Return the (X, Y) coordinate for the center point of the cell that contains the specified text.  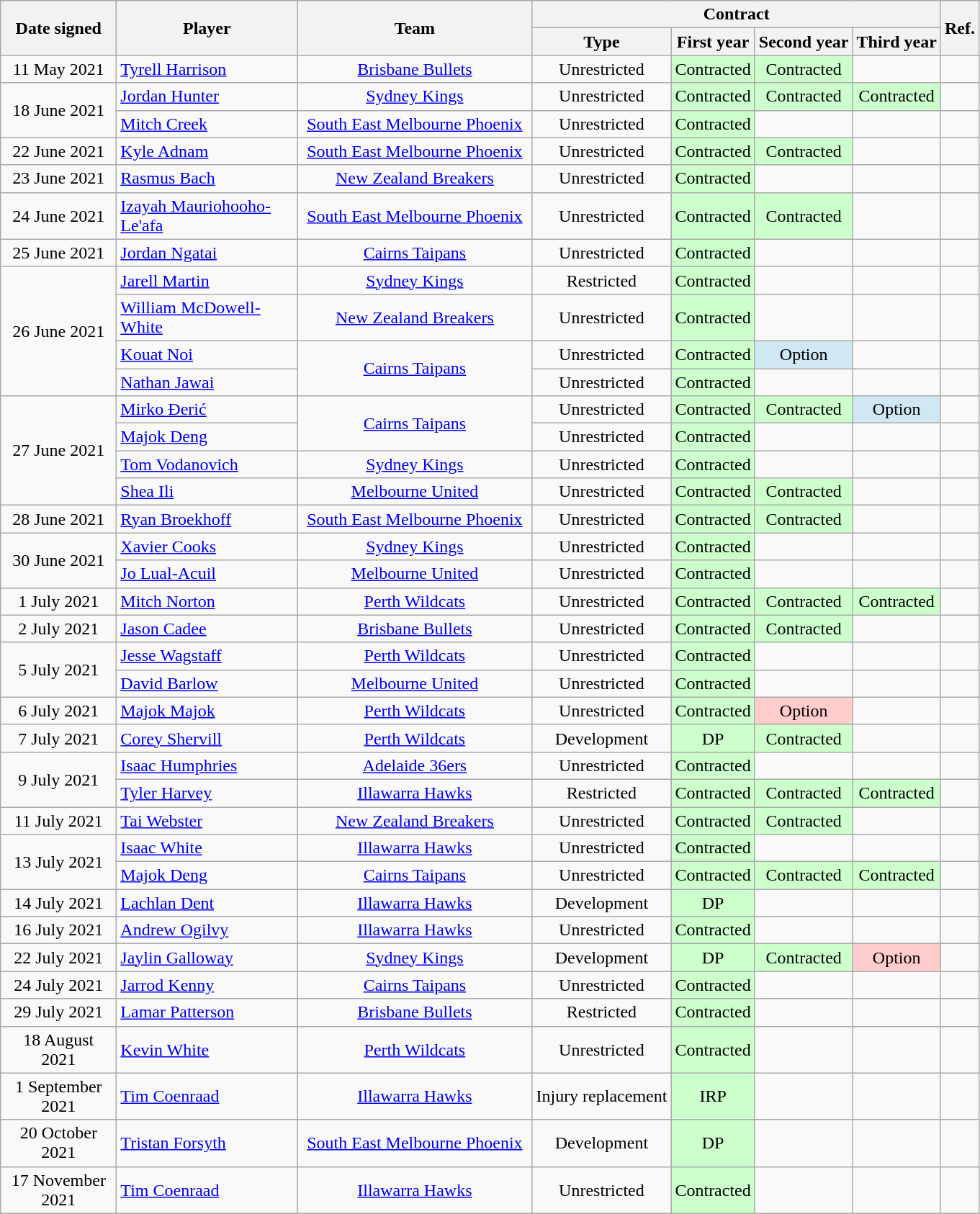
11 May 2021 (59, 69)
Jordan Ngatai (207, 253)
Ref. (959, 28)
9 July 2021 (59, 779)
Kyle Adnam (207, 151)
Corey Shervill (207, 738)
30 June 2021 (59, 560)
Player (207, 28)
Shea Ili (207, 492)
Andrew Ogilvy (207, 930)
24 June 2021 (59, 216)
IRP (713, 1096)
Type (602, 42)
22 July 2021 (59, 958)
Jarell Martin (207, 280)
22 June 2021 (59, 151)
2 July 2021 (59, 629)
Third year (896, 42)
Tyrell Harrison (207, 69)
18 June 2021 (59, 110)
Jesse Wagstaff (207, 656)
Tristan Forsyth (207, 1143)
26 June 2021 (59, 331)
Nathan Jawai (207, 382)
Jason Cadee (207, 629)
Majok Majok (207, 711)
7 July 2021 (59, 738)
Jordan Hunter (207, 96)
Adelaide 36ers (415, 765)
13 July 2021 (59, 862)
Lachlan Dent (207, 903)
Jarrod Kenny (207, 985)
Tai Webster (207, 820)
Mirko Đerić (207, 410)
1 September 2021 (59, 1096)
Isaac White (207, 848)
5 July 2021 (59, 670)
14 July 2021 (59, 903)
18 August 2021 (59, 1050)
First year (713, 42)
Jo Lual-Acuil (207, 574)
Tyler Harvey (207, 793)
Isaac Humphries (207, 765)
Rasmus Bach (207, 179)
20 October 2021 (59, 1143)
Ryan Broekhoff (207, 519)
28 June 2021 (59, 519)
1 July 2021 (59, 601)
Injury replacement (602, 1096)
23 June 2021 (59, 179)
Kouat Noi (207, 354)
Mitch Creek (207, 124)
Contract (736, 14)
24 July 2021 (59, 985)
David Barlow (207, 683)
Team (415, 28)
Date signed (59, 28)
25 June 2021 (59, 253)
17 November 2021 (59, 1190)
Izayah Mauriohooho-Le'afa (207, 216)
6 July 2021 (59, 711)
11 July 2021 (59, 820)
Xavier Cooks (207, 547)
Kevin White (207, 1050)
Jaylin Galloway (207, 958)
16 July 2021 (59, 930)
27 June 2021 (59, 451)
Mitch Norton (207, 601)
29 July 2021 (59, 1012)
William McDowell-White (207, 317)
Lamar Patterson (207, 1012)
Tom Vodanovich (207, 464)
Second year (804, 42)
